Determine the (x, y) coordinate at the center of the cell enclosing the given text.  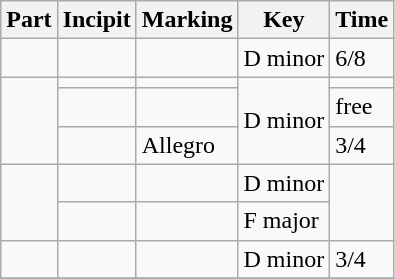
free (362, 107)
Incipit (96, 20)
Marking (187, 20)
Key (284, 20)
Time (362, 20)
F major (284, 221)
6/8 (362, 58)
Allegro (187, 145)
Part (29, 20)
